Extract the (x, y) coordinate from the center of the cell holding the provided text.  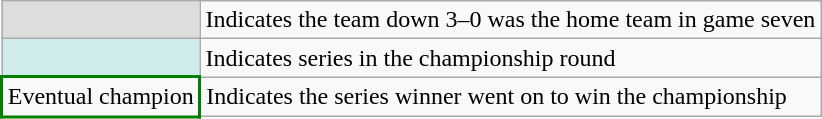
Indicates the team down 3–0 was the home team in game seven (510, 20)
Indicates the series winner went on to win the championship (510, 97)
Indicates series in the championship round (510, 58)
Eventual champion (102, 97)
